Search for the cell housing the specified text and yield its [X, Y] center coordinate. 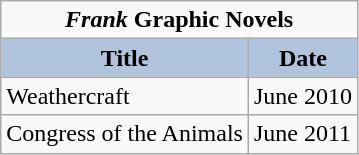
June 2010 [302, 96]
Date [302, 58]
Title [125, 58]
June 2011 [302, 134]
Congress of the Animals [125, 134]
Weathercraft [125, 96]
Frank Graphic Novels [180, 20]
